Output the (X, Y) coordinate of the center of the cell containing the given text.  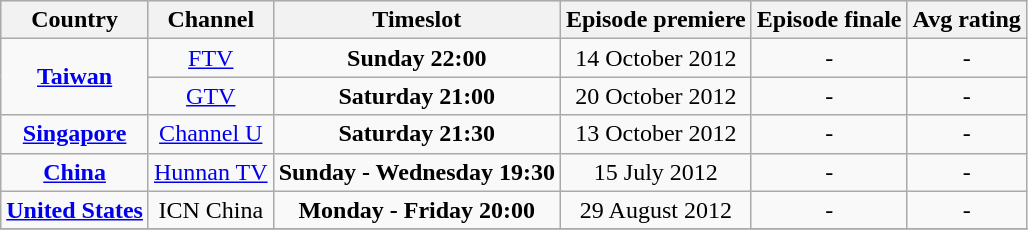
United States (75, 210)
Timeslot (416, 20)
Hunnan TV (210, 172)
Episode finale (829, 20)
China (75, 172)
Monday - Friday 20:00 (416, 210)
20 October 2012 (656, 96)
Channel (210, 20)
Country (75, 20)
29 August 2012 (656, 210)
Sunday 22:00 (416, 58)
Episode premiere (656, 20)
13 October 2012 (656, 134)
Avg rating (966, 20)
14 October 2012 (656, 58)
FTV (210, 58)
ICN China (210, 210)
Saturday 21:00 (416, 96)
Channel U (210, 134)
Sunday - Wednesday 19:30 (416, 172)
15 July 2012 (656, 172)
Singapore (75, 134)
Saturday 21:30 (416, 134)
GTV (210, 96)
Taiwan (75, 77)
